Provide the [X, Y] coordinate of the cell's center where the given text is located.  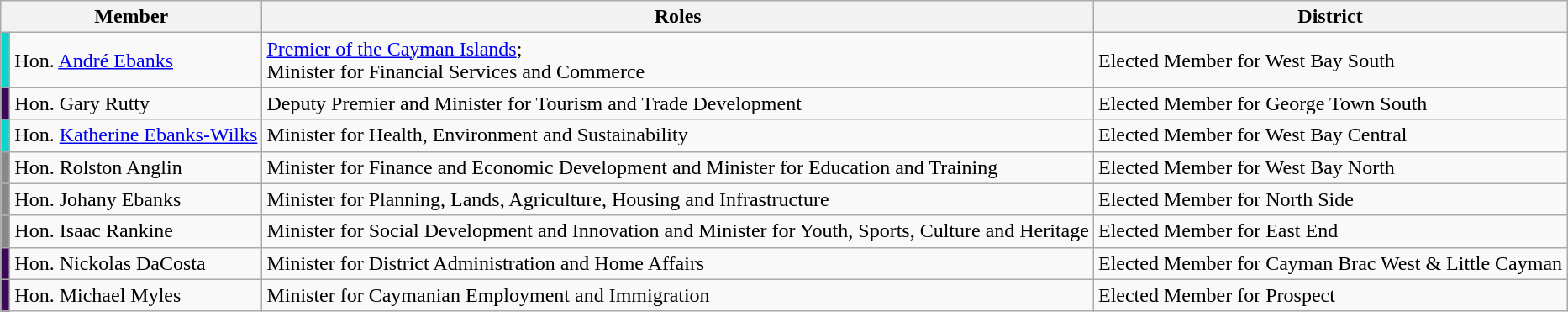
Hon. Nickolas DaCosta [136, 263]
Elected Member for West Bay South [1329, 61]
District [1329, 17]
Elected Member for Prospect [1329, 295]
Minister for District Administration and Home Affairs [678, 263]
Hon. Gary Rutty [136, 103]
Member [131, 17]
Deputy Premier and Minister for Tourism and Trade Development [678, 103]
Elected Member for East End [1329, 231]
Hon. Rolston Anglin [136, 167]
Premier of the Cayman Islands;Minister for Financial Services and Commerce [678, 61]
Elected Member for West Bay Central [1329, 135]
Minister for Social Development and Innovation and Minister for Youth, Sports, Culture and Heritage [678, 231]
Minister for Finance and Economic Development and Minister for Education and Training [678, 167]
Elected Member for North Side [1329, 199]
Roles [678, 17]
Elected Member for West Bay North [1329, 167]
Minister for Health, Environment and Sustainability [678, 135]
Elected Member for George Town South [1329, 103]
Minister for Planning, Lands, Agriculture, Housing and Infrastructure [678, 199]
Minister for Caymanian Employment and Immigration [678, 295]
Hon. Johany Ebanks [136, 199]
Hon. Katherine Ebanks-Wilks [136, 135]
Elected Member for Cayman Brac West & Little Cayman [1329, 263]
Hon. André Ebanks [136, 61]
Hon. Michael Myles [136, 295]
Hon. Isaac Rankine [136, 231]
